For the text-containing cell, return its midpoint in [X, Y] coordinate format. 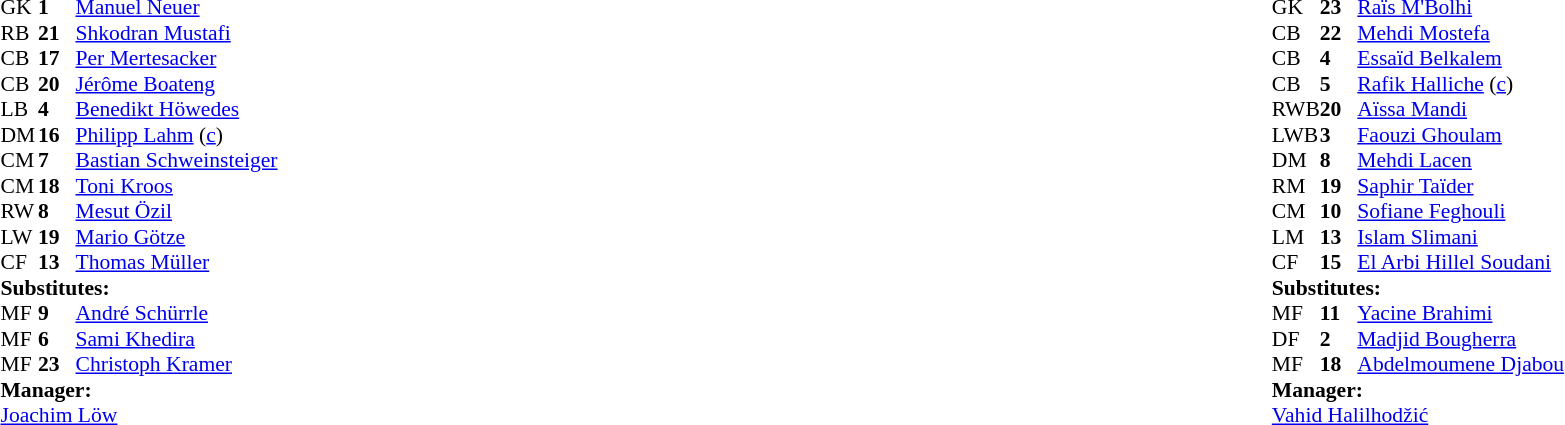
11 [1339, 313]
Thomas Müller [177, 263]
22 [1339, 33]
Aïssa Mandi [1460, 109]
LW [19, 237]
Mesut Özil [177, 211]
RWB [1296, 109]
RB [19, 33]
Mehdi Mostefa [1460, 33]
RW [19, 211]
Toni Kroos [177, 186]
Yacine Brahimi [1460, 313]
El Arbi Hillel Soudani [1460, 263]
Christoph Kramer [177, 365]
17 [57, 59]
Madjid Bougherra [1460, 339]
Bastian Schweinsteiger [177, 161]
10 [1339, 211]
Islam Slimani [1460, 237]
Shkodran Mustafi [177, 33]
Per Mertesacker [177, 59]
7 [57, 161]
Saphir Taïder [1460, 186]
Faouzi Ghoulam [1460, 135]
Mehdi Lacen [1460, 161]
21 [57, 33]
LWB [1296, 135]
Mario Götze [177, 237]
16 [57, 135]
LB [19, 109]
15 [1339, 263]
Rafik Halliche (c) [1460, 84]
Essaïd Belkalem [1460, 59]
6 [57, 339]
RM [1296, 186]
LM [1296, 237]
Jérôme Boateng [177, 84]
2 [1339, 339]
3 [1339, 135]
Benedikt Höwedes [177, 109]
Philipp Lahm (c) [177, 135]
DF [1296, 339]
Abdelmoumene Djabou [1460, 365]
André Schürrle [177, 313]
5 [1339, 84]
Sofiane Feghouli [1460, 211]
9 [57, 313]
23 [57, 365]
Sami Khedira [177, 339]
